Detect which cell encompasses the target text, then output its (X, Y) center coordinate. 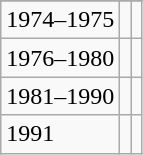
1974–1975 (60, 20)
1991 (60, 134)
1981–1990 (60, 96)
1976–1980 (60, 58)
